Detect which cell encompasses the target text, then output its [x, y] center coordinate. 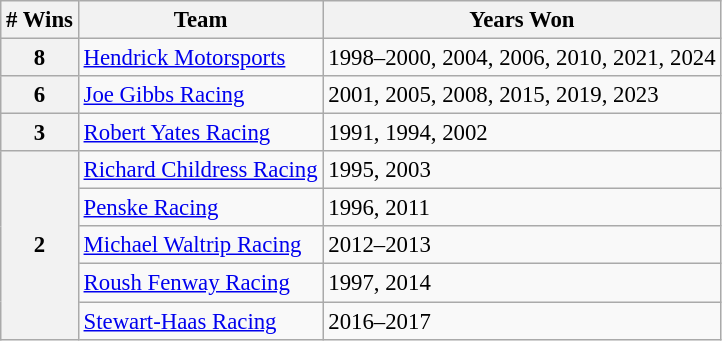
2016–2017 [522, 321]
2 [40, 245]
1991, 1994, 2002 [522, 133]
1996, 2011 [522, 208]
Years Won [522, 20]
2012–2013 [522, 245]
Penske Racing [200, 208]
Roush Fenway Racing [200, 283]
2001, 2005, 2008, 2015, 2019, 2023 [522, 95]
1997, 2014 [522, 283]
6 [40, 95]
Hendrick Motorsports [200, 58]
1995, 2003 [522, 170]
Richard Childress Racing [200, 170]
Joe Gibbs Racing [200, 95]
Robert Yates Racing [200, 133]
1998–2000, 2004, 2006, 2010, 2021, 2024 [522, 58]
Michael Waltrip Racing [200, 245]
Team [200, 20]
8 [40, 58]
# Wins [40, 20]
Stewart-Haas Racing [200, 321]
3 [40, 133]
